Locate the cell with the specified text and output its [X, Y] center coordinate. 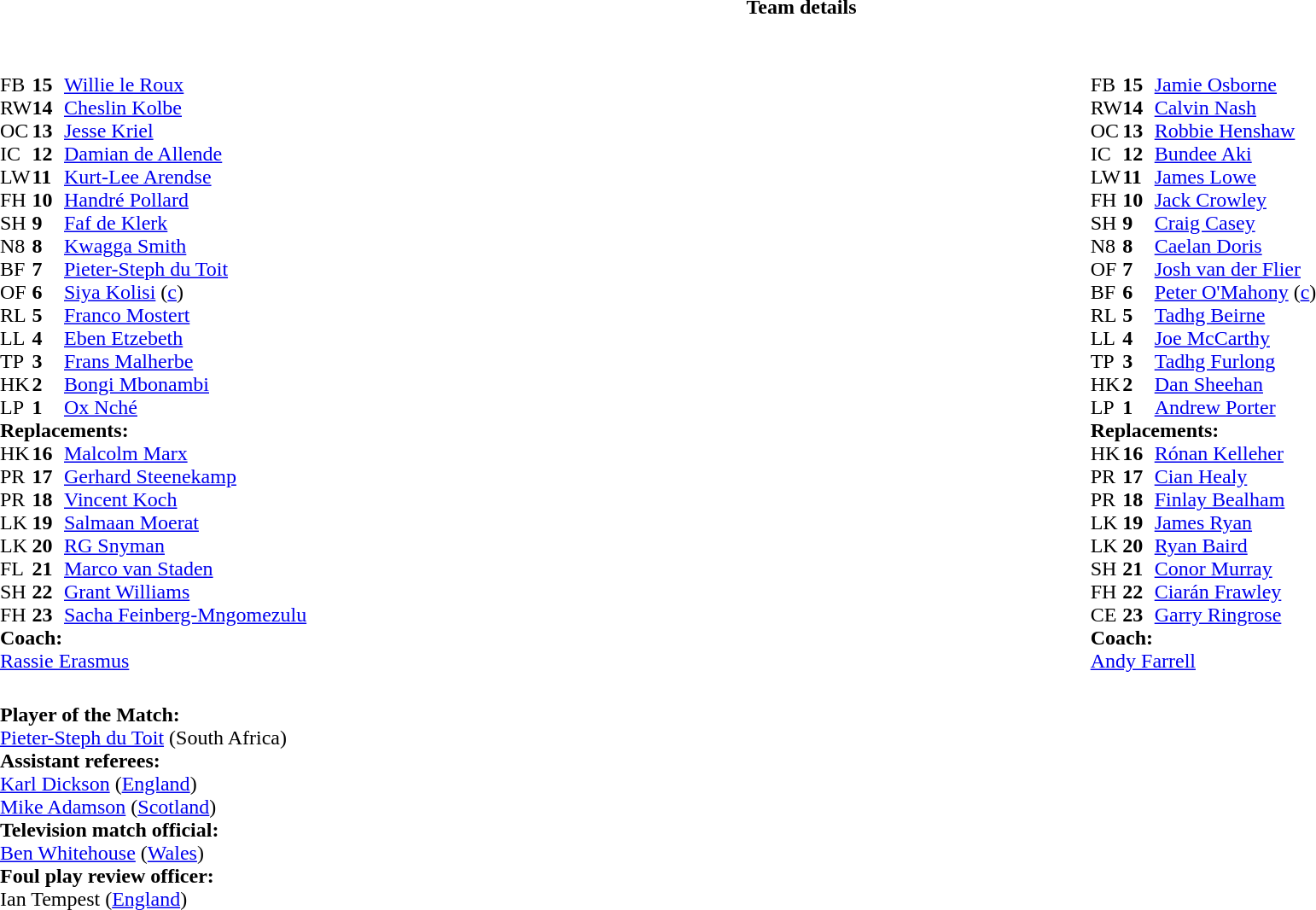
Gerhard Steenekamp [185, 476]
Handré Pollard [185, 200]
Salmaan Moerat [185, 522]
Damian de Allende [185, 154]
Eben Etzebeth [185, 338]
Frans Malherbe [185, 362]
Malcolm Marx [185, 454]
Jesse Kriel [185, 131]
Siya Kolisi (c) [185, 292]
Ox Nché [185, 408]
Kurt-Lee Arendse [185, 178]
FL [16, 569]
Willie le Roux [185, 85]
Faf de Klerk [185, 224]
Vincent Koch [185, 500]
CE [1107, 615]
RG Snyman [185, 546]
Franco Mostert [185, 316]
Coach: [154, 639]
Pieter-Steph du Toit [185, 270]
Marco van Staden [185, 569]
Replacements: [154, 430]
Kwagga Smith [185, 246]
Sacha Feinberg-Mngomezulu [185, 615]
Bongi Mbonambi [185, 384]
Cheslin Kolbe [185, 108]
Grant Williams [185, 592]
Rassie Erasmus [154, 661]
